Pinpoint the cell where the given text exists, returning its (x, y) midpoint coordinate. 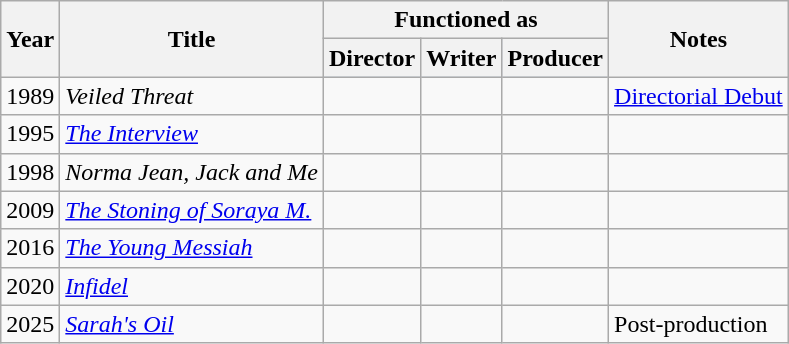
Sarah's Oil (192, 324)
2025 (30, 324)
2009 (30, 210)
The Young Messiah (192, 248)
Director (372, 58)
Norma Jean, Jack and Me (192, 172)
2020 (30, 286)
The Interview (192, 134)
1995 (30, 134)
1989 (30, 96)
Producer (556, 58)
Post-production (699, 324)
The Stoning of Soraya M. (192, 210)
2016 (30, 248)
Infidel (192, 286)
Veiled Threat (192, 96)
Writer (462, 58)
Year (30, 39)
1998 (30, 172)
Directorial Debut (699, 96)
Notes (699, 39)
Title (192, 39)
Functioned as (466, 20)
